Identify which cell holds the provided text, then report its [x, y] central coordinate. 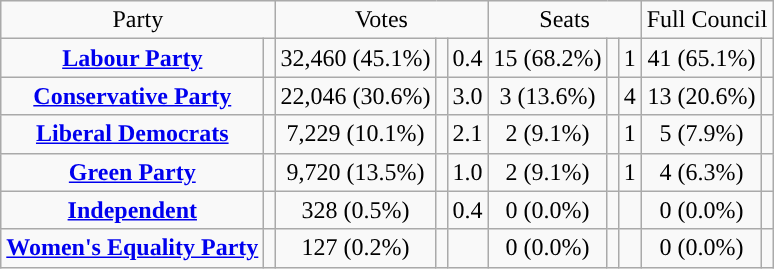
Liberal Democrats [132, 134]
Full Council [707, 20]
15 (68.2%) [548, 58]
127 (0.2%) [356, 248]
Women's Equality Party [132, 248]
2.1 [468, 134]
5 (7.9%) [702, 134]
Labour Party [132, 58]
1.0 [468, 172]
41 (65.1%) [702, 58]
7,229 (10.1%) [356, 134]
22,046 (30.6%) [356, 96]
Votes [382, 20]
9,720 (13.5%) [356, 172]
Conservative Party [132, 96]
328 (0.5%) [356, 210]
Seats [564, 20]
Independent [132, 210]
3 (13.6%) [548, 96]
4 [630, 96]
3.0 [468, 96]
32,460 (45.1%) [356, 58]
4 (6.3%) [702, 172]
13 (20.6%) [702, 96]
Green Party [132, 172]
Party [138, 20]
